From the cell containing the given text, extract its center point as (x, y) coordinate. 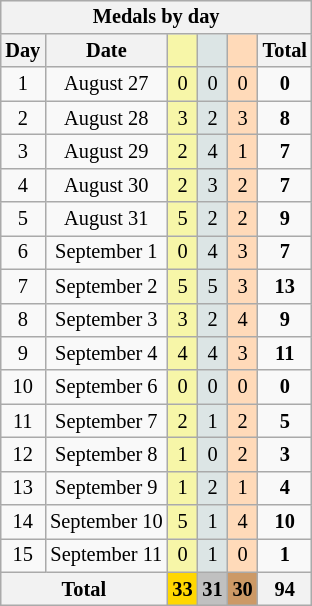
30 (243, 589)
August 30 (106, 185)
September 7 (106, 421)
September 4 (106, 354)
September 11 (106, 556)
Date (106, 51)
12 (22, 455)
31 (213, 589)
September 6 (106, 387)
September 10 (106, 522)
Medals by day (156, 17)
6 (22, 253)
September 8 (106, 455)
September 1 (106, 253)
Day (22, 51)
14 (22, 522)
33 (182, 589)
September 2 (106, 286)
September 3 (106, 320)
94 (285, 589)
August 27 (106, 84)
August 31 (106, 219)
August 29 (106, 152)
15 (22, 556)
August 28 (106, 118)
September 9 (106, 488)
